Provide the [x, y] coordinate of the cell's center where the given text is located.  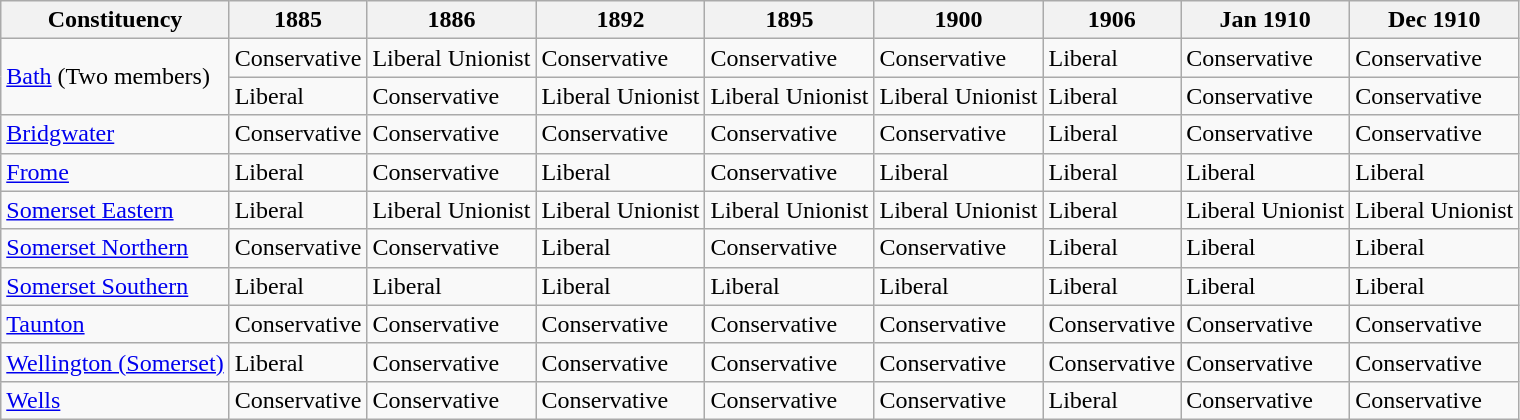
1900 [958, 20]
Constituency [115, 20]
1886 [452, 20]
Somerset Eastern [115, 210]
Dec 1910 [1434, 20]
Frome [115, 172]
Jan 1910 [1266, 20]
1885 [298, 20]
1892 [620, 20]
1906 [1112, 20]
Bath (Two members) [115, 77]
1895 [790, 20]
Somerset Southern [115, 286]
Somerset Northern [115, 248]
Bridgwater [115, 134]
Taunton [115, 324]
Wellington (Somerset) [115, 362]
Wells [115, 400]
